Determine the [X, Y] coordinate at the center of the cell enclosing the given text.  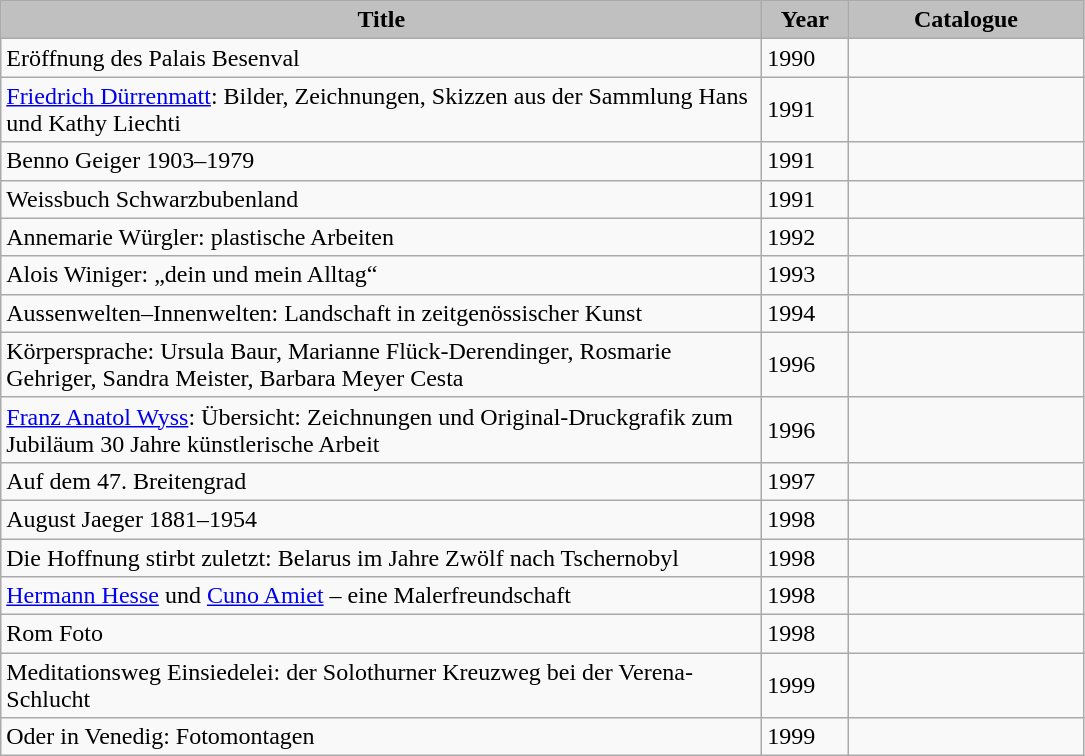
1997 [805, 481]
Franz Anatol Wyss: Übersicht: Zeichnungen und Original-Druckgrafik zum Jubiläum 30 Jahre künstlerische Arbeit [382, 430]
Year [805, 20]
Rom Foto [382, 634]
Körpersprache: Ursula Baur, Marianne Flück-Derendinger, Rosmarie Gehriger, Sandra Meister, Barbara Meyer Cesta [382, 364]
Benno Geiger 1903–1979 [382, 161]
Title [382, 20]
1992 [805, 237]
Eröffnung des Palais Besenval [382, 58]
Weissbuch Schwarzbubenland [382, 199]
Die Hoffnung stirbt zuletzt: Belarus im Jahre Zwölf nach Tschernobyl [382, 557]
Alois Winiger: „dein und mein Alltag“ [382, 275]
1990 [805, 58]
Oder in Venedig: Fotomontagen [382, 737]
Hermann Hesse und Cuno Amiet – eine Malerfreundschaft [382, 596]
Catalogue [966, 20]
1993 [805, 275]
1994 [805, 313]
Aussenwelten–Innenwelten: Landschaft in zeitgenössischer Kunst [382, 313]
Meditationsweg Einsiedelei: der Solothurner Kreuzweg bei der Verena-Schlucht [382, 686]
Annemarie Würgler: plastische Arbeiten [382, 237]
Friedrich Dürrenmatt: Bilder, Zeichnungen, Skizzen aus der Sammlung Hans und Kathy Liechti [382, 110]
August Jaeger 1881–1954 [382, 519]
Auf dem 47. Breitengrad [382, 481]
